Extract the [x, y] coordinate from the center of the cell holding the provided text.  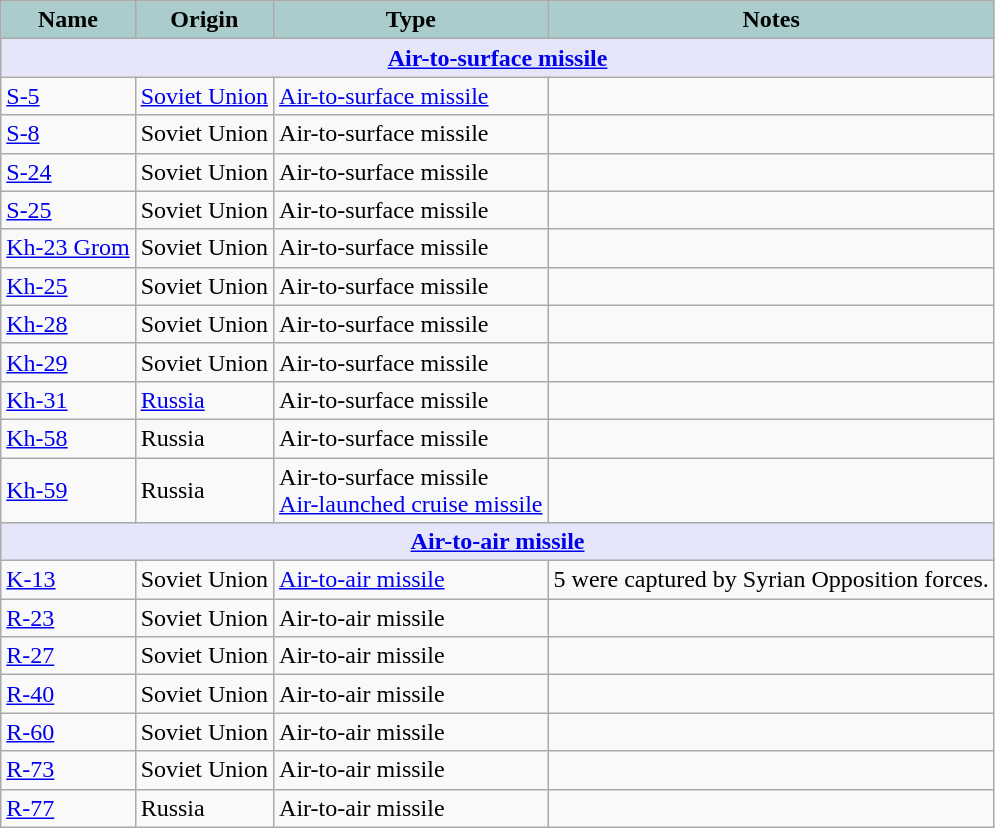
R-23 [68, 618]
R-27 [68, 656]
R-77 [68, 808]
S-5 [68, 96]
S-24 [68, 172]
R-40 [68, 694]
Kh-58 [68, 438]
Origin [204, 20]
S-8 [68, 134]
Kh-23 Grom [68, 248]
Name [68, 20]
5 were captured by Syrian Opposition forces. [771, 580]
Kh-31 [68, 400]
S-25 [68, 210]
K-13 [68, 580]
Kh-28 [68, 324]
Air-to-surface missileAir-launched cruise missile [411, 490]
Notes [771, 20]
Kh-25 [68, 286]
R-73 [68, 770]
Kh-59 [68, 490]
Type [411, 20]
R-60 [68, 732]
Kh-29 [68, 362]
